Determine the [x, y] coordinate at the center of the cell enclosing the given text.  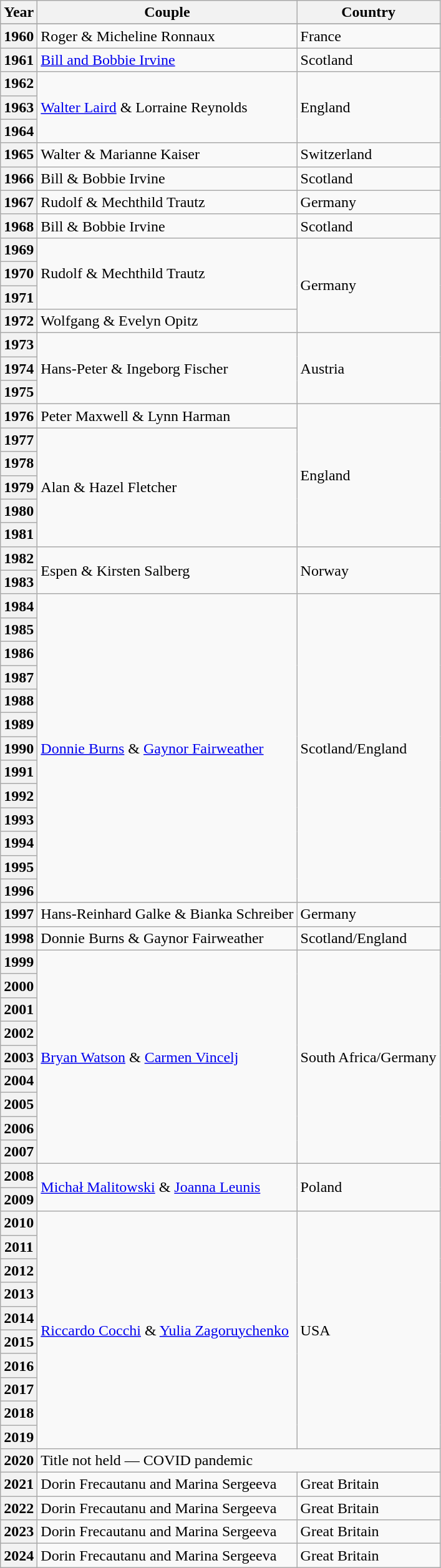
Walter & Marianne Kaiser [167, 155]
2016 [19, 1365]
Switzerland [368, 155]
2001 [19, 1009]
1997 [19, 914]
Year [19, 12]
1992 [19, 796]
2021 [19, 1484]
1965 [19, 155]
Couple [167, 12]
2019 [19, 1436]
1976 [19, 416]
Hans-Peter & Ingeborg Fischer [167, 369]
Espen & Kirsten Salberg [167, 570]
Bryan Watson & Carmen Vincelj [167, 1057]
1998 [19, 938]
2022 [19, 1508]
1962 [19, 84]
1985 [19, 629]
USA [368, 1330]
1966 [19, 178]
1963 [19, 107]
1971 [19, 298]
1973 [19, 345]
1972 [19, 321]
1987 [19, 677]
2002 [19, 1033]
Norway [368, 570]
2024 [19, 1556]
2018 [19, 1413]
2010 [19, 1223]
2003 [19, 1057]
2014 [19, 1318]
Riccardo Cocchi & Yulia Zagoruychenko [167, 1330]
2020 [19, 1461]
Walter Laird & Lorraine Reynolds [167, 107]
2017 [19, 1389]
Hans-Reinhard Galke & Bianka Schreiber [167, 914]
1978 [19, 463]
1989 [19, 725]
1982 [19, 558]
Michał Malitowski & Joanna Leunis [167, 1188]
1974 [19, 369]
2007 [19, 1152]
1977 [19, 440]
Wolfgang & Evelyn Opitz [167, 321]
1968 [19, 226]
1983 [19, 582]
1967 [19, 202]
1988 [19, 701]
2023 [19, 1532]
2015 [19, 1342]
Country [368, 12]
1961 [19, 60]
2012 [19, 1270]
2004 [19, 1081]
Poland [368, 1188]
1994 [19, 843]
1960 [19, 36]
France [368, 36]
2005 [19, 1105]
1995 [19, 867]
1981 [19, 535]
Bill and Bobbie Irvine [167, 60]
2011 [19, 1247]
1975 [19, 392]
1996 [19, 891]
1986 [19, 653]
2013 [19, 1294]
1970 [19, 273]
2006 [19, 1128]
2008 [19, 1176]
Title not held — COVID pandemic [238, 1461]
1990 [19, 748]
Peter Maxwell & Lynn Harman [167, 416]
1991 [19, 772]
1999 [19, 962]
1979 [19, 487]
South Africa/Germany [368, 1057]
Roger & Micheline Ronnaux [167, 36]
1993 [19, 820]
1964 [19, 131]
1984 [19, 606]
Austria [368, 369]
2000 [19, 985]
1969 [19, 249]
2009 [19, 1199]
1980 [19, 511]
Alan & Hazel Fletcher [167, 487]
